Locate the cell with the specified text and output its [X, Y] center coordinate. 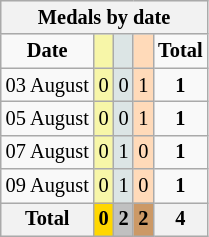
09 August [48, 186]
4 [180, 219]
Medals by date [104, 17]
07 August [48, 152]
Date [48, 51]
03 August [48, 85]
05 August [48, 118]
